Detect which cell encompasses the target text, then output its [X, Y] center coordinate. 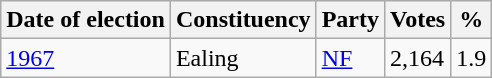
% [472, 20]
1967 [86, 58]
Party [350, 20]
Ealing [243, 58]
Constituency [243, 20]
Votes [418, 20]
NF [350, 58]
2,164 [418, 58]
1.9 [472, 58]
Date of election [86, 20]
